For the text-containing cell, return its midpoint in (X, Y) coordinate format. 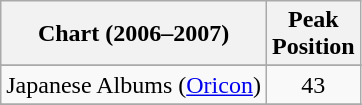
Japanese Albums (Oricon) (134, 85)
PeakPosition (313, 34)
Chart (2006–2007) (134, 34)
43 (313, 85)
